Detect which cell encompasses the target text, then output its [X, Y] center coordinate. 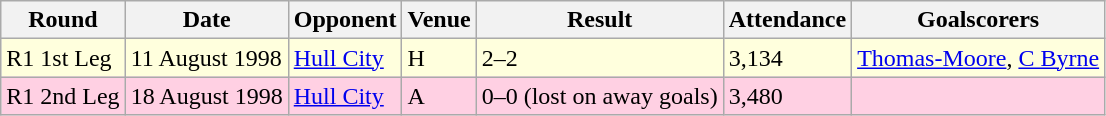
A [439, 96]
Thomas-Moore, C Byrne [978, 58]
Attendance [787, 20]
R1 1st Leg [63, 58]
2–2 [600, 58]
Goalscorers [978, 20]
Date [206, 20]
3,134 [787, 58]
11 August 1998 [206, 58]
Opponent [345, 20]
18 August 1998 [206, 96]
Venue [439, 20]
3,480 [787, 96]
R1 2nd Leg [63, 96]
Result [600, 20]
Round [63, 20]
H [439, 58]
0–0 (lost on away goals) [600, 96]
